Scan for the cell matching the given text and deliver its (x, y) coordinate at center. 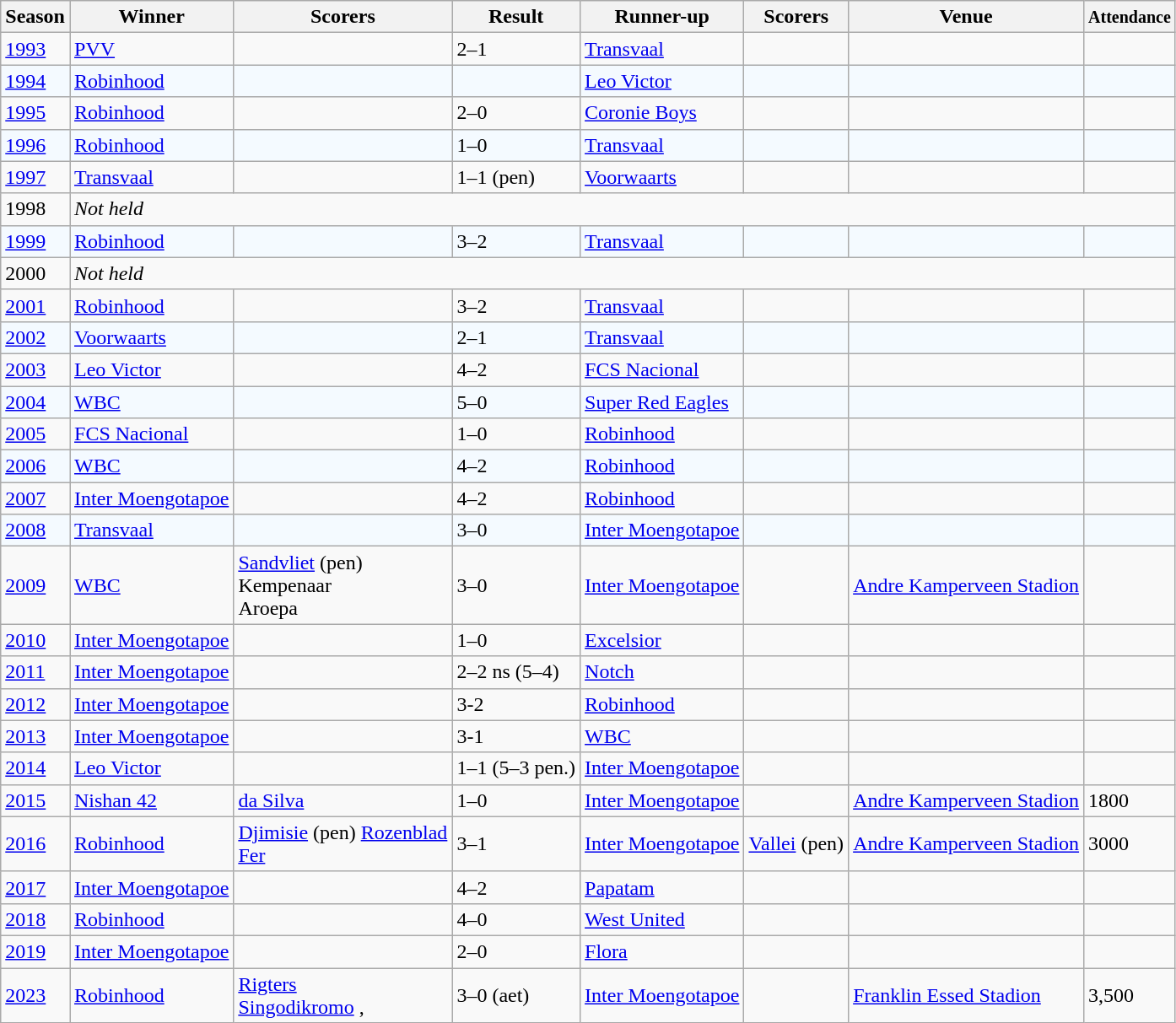
2010 (35, 640)
2002 (35, 337)
Papatam (662, 887)
Excelsior (662, 640)
Vallei (pen) (796, 843)
1996 (35, 145)
1993 (35, 49)
2023 (35, 995)
3-1 (516, 736)
2–2 ns (5–4) (516, 672)
Djimisie (pen) Rozenblad Fer (343, 843)
2011 (35, 672)
1–1 (pen) (516, 177)
Nishan 42 (151, 800)
1997 (35, 177)
2019 (35, 951)
1–1 (5–3 pen.) (516, 768)
Franklin Essed Stadion (967, 995)
2009 (35, 585)
Rigters Singodikromo , (343, 995)
Runner-up (662, 17)
2015 (35, 800)
Notch (662, 672)
Super Red Eagles (662, 402)
2008 (35, 530)
2013 (35, 736)
2000 (35, 273)
2012 (35, 704)
1994 (35, 81)
1998 (35, 209)
Winner (151, 17)
2007 (35, 498)
Sandvliet (pen)Kempenaar Aroepa (343, 585)
2014 (35, 768)
2017 (35, 887)
Result (516, 17)
2003 (35, 369)
Flora (662, 951)
West United (662, 919)
2016 (35, 843)
3-2 (516, 704)
3000 (1130, 843)
Coronie Boys (662, 113)
2005 (35, 434)
2018 (35, 919)
Attendance (1130, 17)
5–0 (516, 402)
3–1 (516, 843)
1800 (1130, 800)
1995 (35, 113)
1999 (35, 241)
3–0 (aet) (516, 995)
Venue (967, 17)
PVV (151, 49)
2004 (35, 402)
da Silva (343, 800)
3,500 (1130, 995)
4–0 (516, 919)
Season (35, 17)
2006 (35, 466)
2001 (35, 305)
